Detect which cell encompasses the target text, then output its (X, Y) center coordinate. 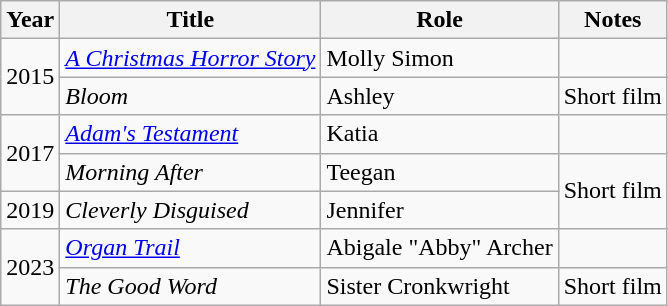
Sister Cronkwright (440, 286)
Bloom (190, 96)
2017 (30, 153)
Notes (612, 20)
Abigale "Abby" Archer (440, 248)
A Christmas Horror Story (190, 58)
Year (30, 20)
Molly Simon (440, 58)
2023 (30, 267)
Teegan (440, 172)
Morning After (190, 172)
Katia (440, 134)
Adam's Testament (190, 134)
The Good Word (190, 286)
Cleverly Disguised (190, 210)
Organ Trail (190, 248)
Title (190, 20)
2015 (30, 77)
Role (440, 20)
2019 (30, 210)
Ashley (440, 96)
Jennifer (440, 210)
